Extract the (x, y) coordinate from the center of the cell holding the provided text.  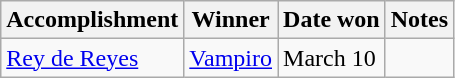
Winner (231, 20)
Date won (332, 20)
Vampiro (231, 58)
March 10 (332, 58)
Rey de Reyes (92, 58)
Notes (419, 20)
Accomplishment (92, 20)
